Detect which cell encompasses the target text, then output its (x, y) center coordinate. 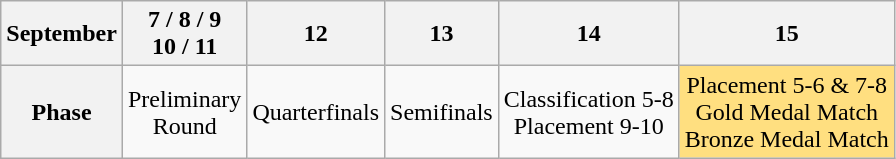
7 / 8 / 910 / 11 (184, 34)
Phase (62, 112)
13 (442, 34)
Classification 5-8Placement 9-10 (588, 112)
15 (786, 34)
14 (588, 34)
PreliminaryRound (184, 112)
Quarterfinals (316, 112)
Semifinals (442, 112)
12 (316, 34)
Placement 5-6 & 7-8Gold Medal MatchBronze Medal Match (786, 112)
September (62, 34)
